Return the [x, y] coordinate for the center point of the cell that contains the specified text.  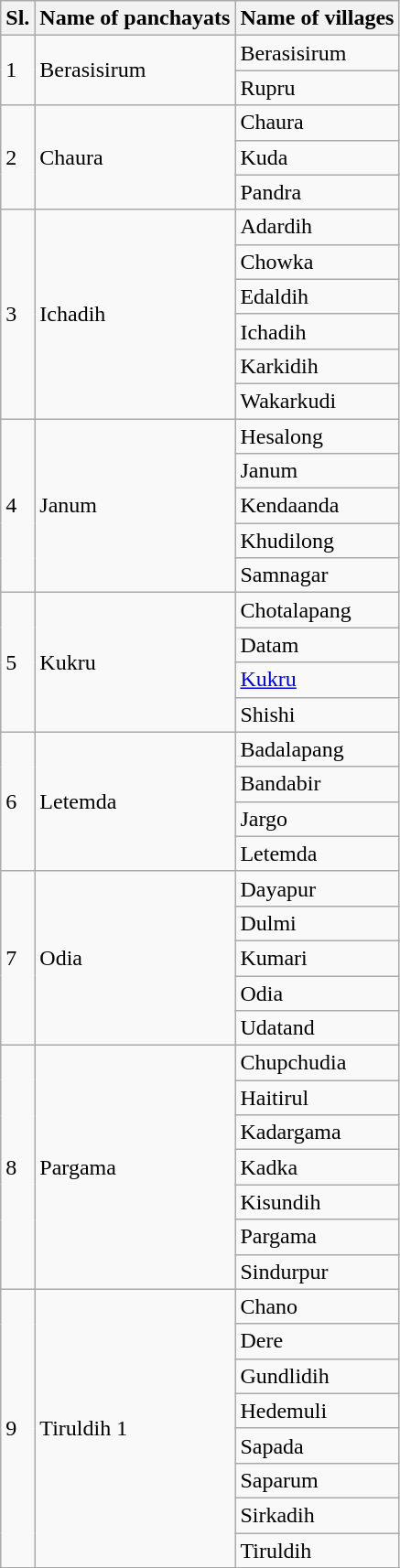
Saparum [317, 1480]
1 [18, 70]
4 [18, 506]
Name of panchayats [135, 18]
Sapada [317, 1445]
Khudilong [317, 541]
Tiruldih 1 [135, 1428]
Jargo [317, 819]
8 [18, 1167]
Wakarkudi [317, 401]
Chowka [317, 262]
Kuda [317, 157]
2 [18, 157]
Edaldih [317, 296]
9 [18, 1428]
Kendaanda [317, 506]
Datam [317, 645]
5 [18, 662]
Kisundih [317, 1202]
Samnagar [317, 575]
Gundlidih [317, 1376]
Rupru [317, 88]
Haitirul [317, 1098]
Udatand [317, 1028]
7 [18, 958]
Sl. [18, 18]
Kadka [317, 1167]
Badalapang [317, 749]
Hesalong [317, 436]
Kadargama [317, 1133]
Sirkadih [317, 1515]
Karkidih [317, 366]
Pandra [317, 192]
Dayapur [317, 888]
Bandabir [317, 784]
Hedemuli [317, 1411]
Dere [317, 1341]
Shishi [317, 714]
Chupchudia [317, 1063]
Chano [317, 1306]
Name of villages [317, 18]
Dulmi [317, 923]
Chotalapang [317, 610]
6 [18, 801]
3 [18, 314]
Sindurpur [317, 1272]
Adardih [317, 227]
Kumari [317, 958]
Tiruldih [317, 1551]
